Determine the (x, y) coordinate at the center of the cell enclosing the given text.  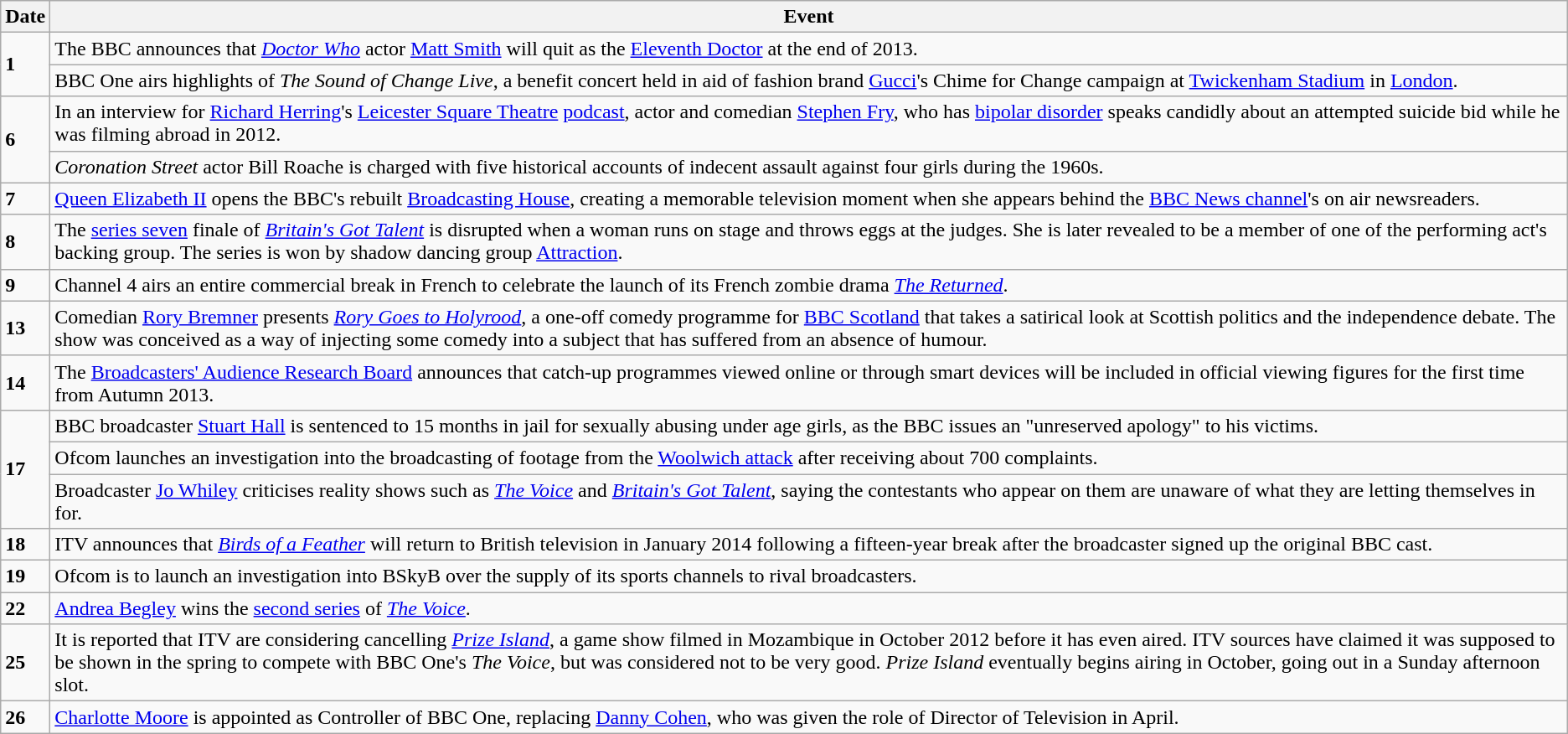
17 (25, 469)
19 (25, 576)
14 (25, 382)
8 (25, 241)
18 (25, 545)
Date (25, 17)
26 (25, 717)
Andrea Begley wins the second series of The Voice. (809, 608)
Ofcom is to launch an investigation into BSkyB over the supply of its sports channels to rival broadcasters. (809, 576)
Coronation Street actor Bill Roache is charged with five historical accounts of indecent assault against four girls during the 1960s. (809, 167)
Charlotte Moore is appointed as Controller of BBC One, replacing Danny Cohen, who was given the role of Director of Television in April. (809, 717)
Ofcom launches an investigation into the broadcasting of footage from the Woolwich attack after receiving about 700 complaints. (809, 457)
1 (25, 65)
6 (25, 139)
Event (809, 17)
25 (25, 663)
7 (25, 199)
22 (25, 608)
Channel 4 airs an entire commercial break in French to celebrate the launch of its French zombie drama The Returned. (809, 285)
The BBC announces that Doctor Who actor Matt Smith will quit as the Eleventh Doctor at the end of 2013. (809, 49)
13 (25, 328)
9 (25, 285)
